Capture the cell that displays the provided text and extract its (x, y) central coordinate. 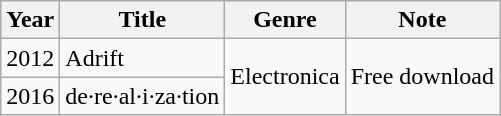
Free download (422, 77)
de·re·al·i·za·tion (142, 96)
Note (422, 20)
Year (30, 20)
Electronica (285, 77)
Adrift (142, 58)
2016 (30, 96)
2012 (30, 58)
Title (142, 20)
Genre (285, 20)
